Locate the cell with the specified text and output its [x, y] center coordinate. 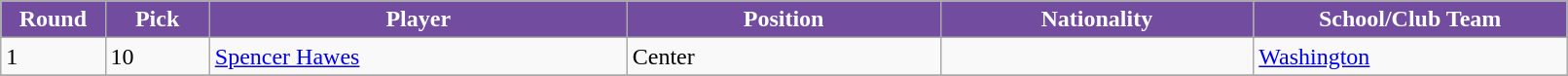
Position [784, 19]
Center [784, 57]
1 [53, 57]
Pick [158, 19]
Round [53, 19]
Player [419, 19]
Nationality [1097, 19]
Washington [1410, 57]
Spencer Hawes [419, 57]
School/Club Team [1410, 19]
10 [158, 57]
